Determine the (x, y) coordinate at the center of the cell enclosing the given text.  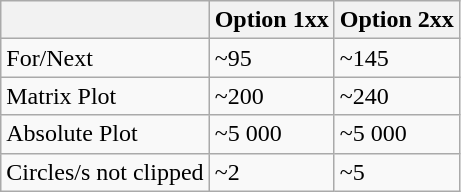
~200 (272, 96)
For/Next (105, 58)
Option 2xx (396, 20)
Circles/s not clipped (105, 172)
~2 (272, 172)
~95 (272, 58)
Matrix Plot (105, 96)
Absolute Plot (105, 134)
Option 1xx (272, 20)
~240 (396, 96)
~145 (396, 58)
~5 (396, 172)
